Determine the (x, y) coordinate at the center of the cell enclosing the given text.  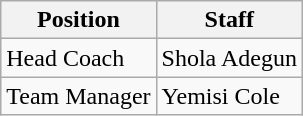
Shola Adegun (229, 58)
Yemisi Cole (229, 96)
Position (78, 20)
Team Manager (78, 96)
Staff (229, 20)
Head Coach (78, 58)
